Determine the [X, Y] coordinate at the center of the cell enclosing the given text.  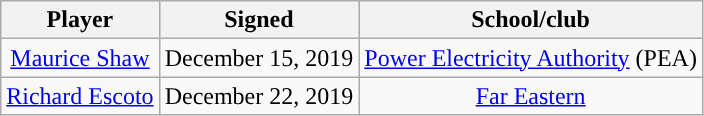
Signed [259, 20]
Power Electricity Authority (PEA) [531, 58]
December 15, 2019 [259, 58]
Richard Escoto [80, 96]
Far Eastern [531, 96]
Maurice Shaw [80, 58]
Player [80, 20]
School/club [531, 20]
December 22, 2019 [259, 96]
